Identify which cell holds the provided text, then report its [X, Y] central coordinate. 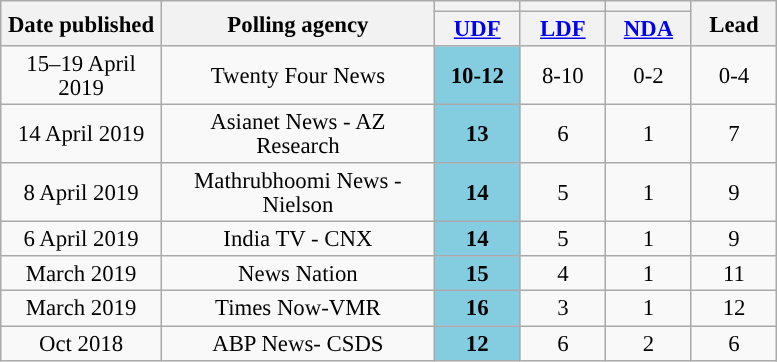
ABP News- CSDS [298, 344]
15 [477, 274]
8 April 2019 [82, 192]
Mathrubhoomi News - Nielson [298, 192]
7 [734, 134]
India TV - CNX [298, 240]
Oct 2018 [82, 344]
0-4 [734, 76]
Twenty Four News [298, 76]
3 [563, 308]
Lead [734, 24]
15–19 April 2019 [82, 76]
4 [563, 274]
0-2 [649, 76]
2 [649, 344]
8-10 [563, 76]
13 [477, 134]
Asianet News - AZ Research [298, 134]
11 [734, 274]
Times Now-VMR [298, 308]
NDA [649, 30]
14 April 2019 [82, 134]
LDF [563, 30]
Date published [82, 24]
10-12 [477, 76]
News Nation [298, 274]
6 April 2019 [82, 240]
Polling agency [298, 24]
UDF [477, 30]
16 [477, 308]
